For the text-containing cell, return its midpoint in (x, y) coordinate format. 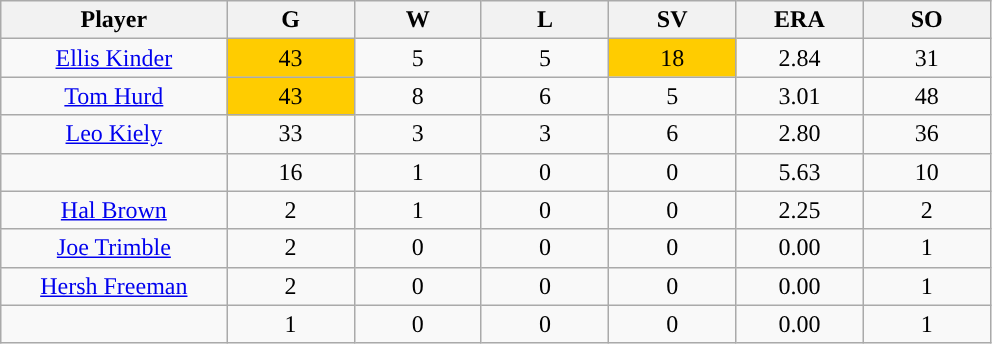
Hersh Freeman (114, 286)
ERA (800, 20)
Leo Kiely (114, 134)
2.80 (800, 134)
48 (926, 96)
18 (672, 58)
5.63 (800, 172)
Joe Trimble (114, 248)
G (290, 20)
L (544, 20)
16 (290, 172)
2.84 (800, 58)
Player (114, 20)
SO (926, 20)
Ellis Kinder (114, 58)
10 (926, 172)
8 (418, 96)
W (418, 20)
2.25 (800, 210)
31 (926, 58)
36 (926, 134)
SV (672, 20)
Tom Hurd (114, 96)
Hal Brown (114, 210)
33 (290, 134)
3.01 (800, 96)
